Detect which cell encompasses the target text, then output its [x, y] center coordinate. 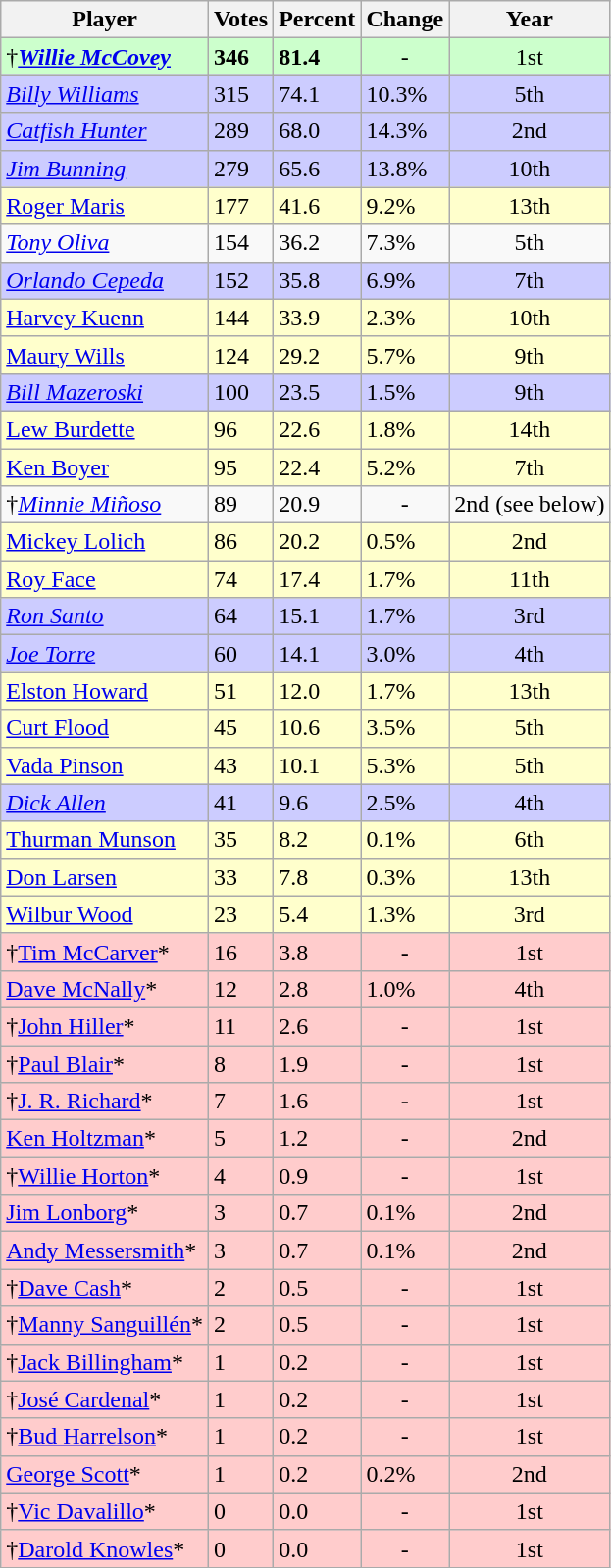
†Bud Harrelson* [105, 1437]
36.2 [318, 243]
8 [240, 1063]
10.1 [318, 765]
315 [240, 94]
20.2 [318, 542]
23.5 [318, 392]
10.6 [318, 728]
5.4 [318, 914]
Vada Pinson [105, 765]
Thurman Munson [105, 840]
8.2 [318, 840]
†Dave Cash* [105, 1288]
60 [240, 654]
1.9 [318, 1063]
45 [240, 728]
11 [240, 1026]
74 [240, 579]
9.2% [405, 206]
Mickey Lolich [105, 542]
1.5% [405, 392]
†J. R. Richard* [105, 1102]
4 [240, 1176]
33.9 [318, 318]
Andy Messersmith* [105, 1250]
Joe Torre [105, 654]
13.8% [405, 169]
Maury Wills [105, 355]
Votes [240, 20]
96 [240, 429]
11th [530, 579]
Percent [318, 20]
1.0% [405, 989]
Curt Flood [105, 728]
Year [530, 20]
Wilbur Wood [105, 914]
†José Cardenal* [105, 1399]
22.4 [318, 467]
Jim Bunning [105, 169]
5.2% [405, 467]
16 [240, 952]
†Manny Sanguillén* [105, 1325]
Tony Oliva [105, 243]
†Tim McCarver* [105, 952]
Don Larsen [105, 877]
124 [240, 355]
0.3% [405, 877]
3.8 [318, 952]
Elston Howard [105, 691]
0.2% [405, 1474]
3.0% [405, 654]
Bill Mazeroski [105, 392]
†Minnie Miñoso [105, 505]
†John Hiller* [105, 1026]
14th [530, 429]
100 [240, 392]
20.9 [318, 505]
279 [240, 169]
Dick Allen [105, 803]
41 [240, 803]
33 [240, 877]
0.9 [318, 1176]
81.4 [318, 57]
144 [240, 318]
Player [105, 20]
35.8 [318, 280]
12.0 [318, 691]
86 [240, 542]
Billy Williams [105, 94]
12 [240, 989]
Catfish Hunter [105, 131]
6.9% [405, 280]
2nd (see below) [530, 505]
†Willie Horton* [105, 1176]
17.4 [318, 579]
74.1 [318, 94]
15.1 [318, 616]
68.0 [318, 131]
1.6 [318, 1102]
7 [240, 1102]
Jim Lonborg* [105, 1213]
5.3% [405, 765]
64 [240, 616]
41.6 [318, 206]
346 [240, 57]
65.6 [318, 169]
10.3% [405, 94]
14.1 [318, 654]
Ken Holtzman* [105, 1139]
14.3% [405, 131]
289 [240, 131]
2.5% [405, 803]
154 [240, 243]
7.8 [318, 877]
Harvey Kuenn [105, 318]
Lew Burdette [105, 429]
0.5% [405, 542]
6th [530, 840]
†Darold Knowles* [105, 1548]
51 [240, 691]
2.6 [318, 1026]
1.3% [405, 914]
George Scott* [105, 1474]
177 [240, 206]
Ron Santo [105, 616]
5.7% [405, 355]
3.5% [405, 728]
†Jack Billingham* [105, 1362]
29.2 [318, 355]
35 [240, 840]
43 [240, 765]
1.8% [405, 429]
9.6 [318, 803]
Orlando Cepeda [105, 280]
Roy Face [105, 579]
5 [240, 1139]
89 [240, 505]
†Paul Blair* [105, 1063]
†Vic Davalillo* [105, 1511]
1.2 [318, 1139]
22.6 [318, 429]
Dave McNally* [105, 989]
Change [405, 20]
95 [240, 467]
Ken Boyer [105, 467]
23 [240, 914]
†Willie McCovey [105, 57]
152 [240, 280]
7.3% [405, 243]
2.3% [405, 318]
2.8 [318, 989]
Roger Maris [105, 206]
